For the text-containing cell, return its midpoint in (x, y) coordinate format. 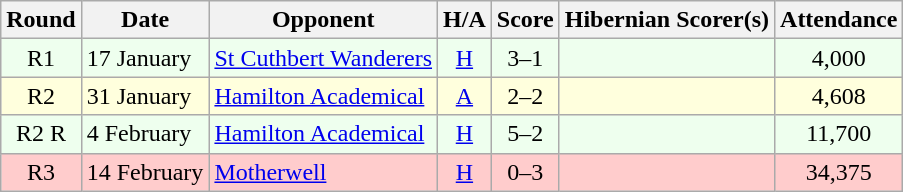
St Cuthbert Wanderers (324, 58)
R2 (41, 96)
Attendance (839, 20)
0–3 (525, 172)
A (465, 96)
31 January (145, 96)
Motherwell (324, 172)
4,000 (839, 58)
5–2 (525, 134)
14 February (145, 172)
Hibernian Scorer(s) (666, 20)
Round (41, 20)
17 January (145, 58)
H/A (465, 20)
Score (525, 20)
3–1 (525, 58)
34,375 (839, 172)
4 February (145, 134)
4,608 (839, 96)
Opponent (324, 20)
R2 R (41, 134)
R1 (41, 58)
2–2 (525, 96)
11,700 (839, 134)
Date (145, 20)
R3 (41, 172)
